Identify which cell holds the provided text, then report its (X, Y) central coordinate. 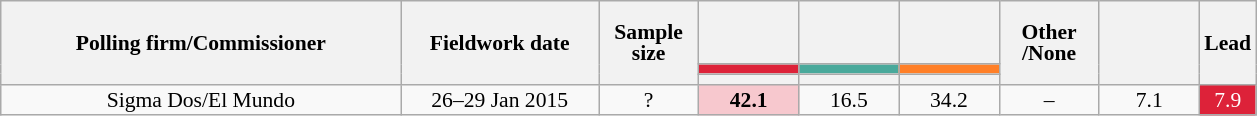
Fieldwork date (500, 42)
7.1 (1149, 100)
? (648, 100)
7.9 (1228, 100)
– (1049, 100)
Polling firm/Commissioner (201, 42)
26–29 Jan 2015 (500, 100)
34.2 (949, 100)
42.1 (749, 100)
16.5 (849, 100)
Sample size (648, 42)
Other/None (1049, 42)
Lead (1228, 42)
Sigma Dos/El Mundo (201, 100)
